Identify which cell holds the provided text, then report its [X, Y] central coordinate. 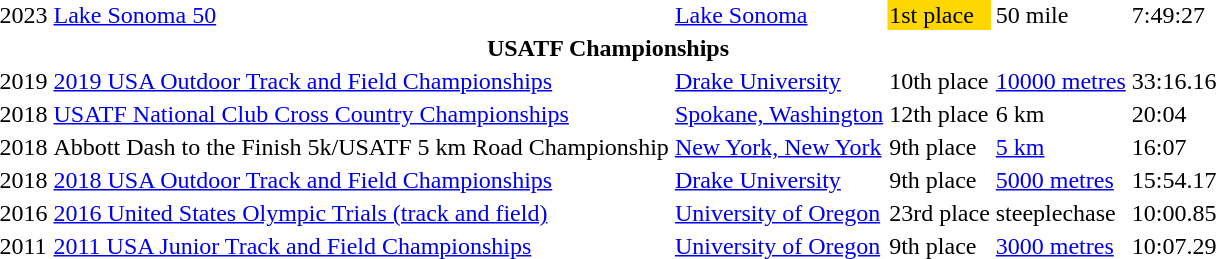
New York, New York [778, 147]
Abbott Dash to the Finish 5k/USATF 5 km Road Championship [361, 147]
University of Oregon [778, 213]
2016 United States Olympic Trials (track and field) [361, 213]
2019 USA Outdoor Track and Field Championships [361, 81]
10th place [940, 81]
50 mile [1060, 15]
23rd place [940, 213]
Spokane, Washington [778, 114]
5000 metres [1060, 180]
USATF National Club Cross Country Championships [361, 114]
Lake Sonoma 50 [361, 15]
12th place [940, 114]
1st place [940, 15]
2018 USA Outdoor Track and Field Championships [361, 180]
10000 metres [1060, 81]
steeplechase [1060, 213]
5 km [1060, 147]
Lake Sonoma [778, 15]
6 km [1060, 114]
